Pinpoint the cell where the given text exists, returning its [x, y] midpoint coordinate. 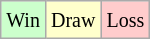
Win [24, 20]
Loss [126, 20]
Draw [72, 20]
